Locate the cell with the specified text and output its (X, Y) center coordinate. 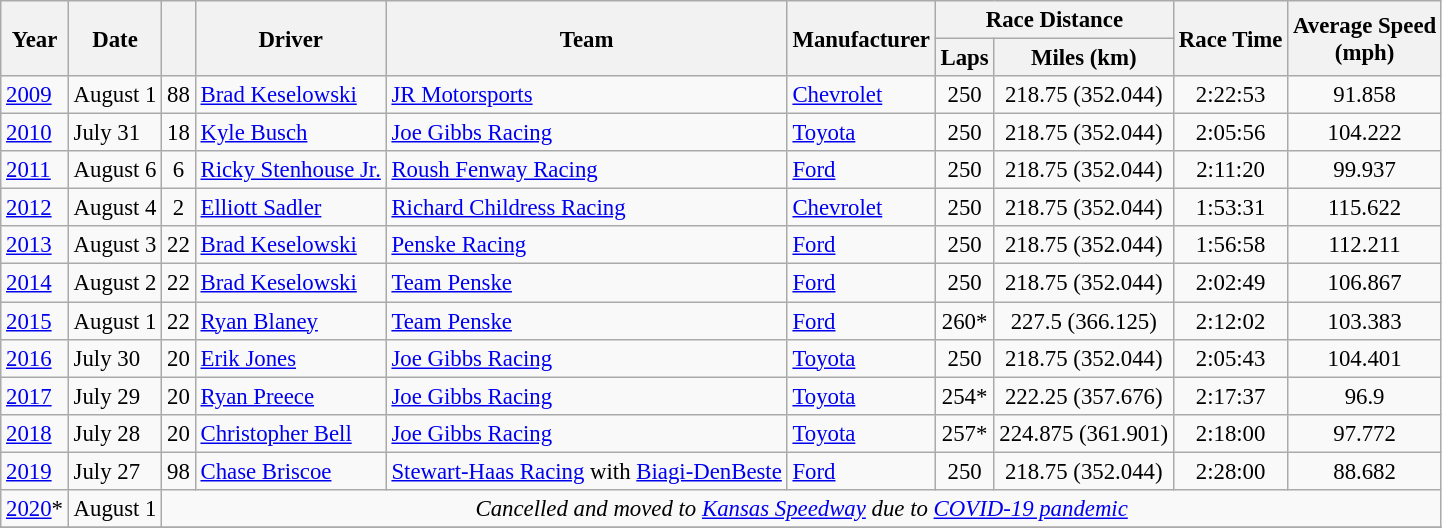
July 29 (115, 396)
Race Distance (1054, 20)
98 (178, 471)
Ryan Preece (290, 396)
July 30 (115, 358)
Ricky Stenhouse Jr. (290, 170)
Year (35, 38)
Manufacturer (861, 38)
Christopher Bell (290, 433)
103.383 (1365, 321)
Date (115, 38)
2:05:43 (1231, 358)
2013 (35, 245)
2014 (35, 283)
Elliott Sadler (290, 208)
227.5 (366.125) (1084, 321)
104.401 (1365, 358)
2:12:02 (1231, 321)
Cancelled and moved to Kansas Speedway due to COVID-19 pandemic (802, 509)
2:11:20 (1231, 170)
Roush Fenway Racing (586, 170)
July 27 (115, 471)
July 28 (115, 433)
2016 (35, 358)
88.682 (1365, 471)
Race Time (1231, 38)
Richard Childress Racing (586, 208)
2010 (35, 133)
260* (964, 321)
2015 (35, 321)
Erik Jones (290, 358)
July 31 (115, 133)
112.211 (1365, 245)
Chase Briscoe (290, 471)
Kyle Busch (290, 133)
Team (586, 38)
August 4 (115, 208)
2 (178, 208)
Miles (km) (1084, 58)
August 3 (115, 245)
2:17:37 (1231, 396)
August 2 (115, 283)
18 (178, 133)
99.937 (1365, 170)
1:53:31 (1231, 208)
Driver (290, 38)
Average Speed(mph) (1365, 38)
224.875 (361.901) (1084, 433)
2:22:53 (1231, 95)
2019 (35, 471)
Laps (964, 58)
106.867 (1365, 283)
222.25 (357.676) (1084, 396)
96.9 (1365, 396)
97.772 (1365, 433)
104.222 (1365, 133)
2009 (35, 95)
2018 (35, 433)
JR Motorsports (586, 95)
August 6 (115, 170)
91.858 (1365, 95)
254* (964, 396)
2:18:00 (1231, 433)
Penske Racing (586, 245)
115.622 (1365, 208)
2020* (35, 509)
2:02:49 (1231, 283)
2:28:00 (1231, 471)
Stewart-Haas Racing with Biagi-DenBeste (586, 471)
6 (178, 170)
88 (178, 95)
Ryan Blaney (290, 321)
2:05:56 (1231, 133)
2017 (35, 396)
1:56:58 (1231, 245)
2012 (35, 208)
2011 (35, 170)
257* (964, 433)
